Provide the (x, y) coordinate of the cell's center where the given text is located.  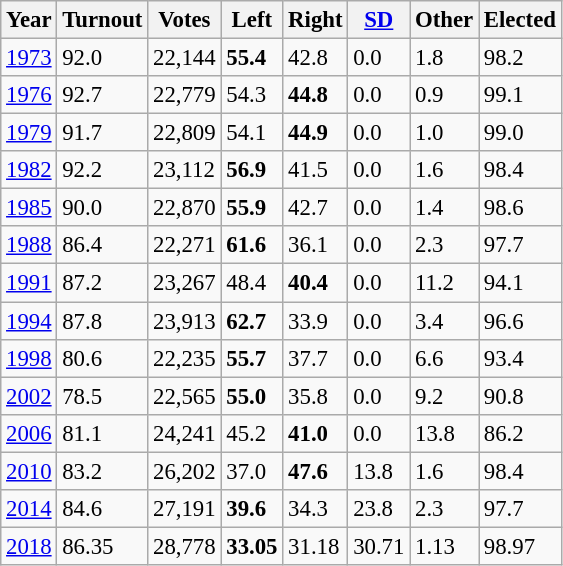
98.97 (520, 546)
33.05 (252, 546)
1.0 (444, 133)
54.1 (252, 133)
Other (444, 20)
28,778 (184, 546)
37.0 (252, 471)
80.6 (102, 358)
41.0 (316, 433)
55.4 (252, 58)
36.1 (316, 245)
23.8 (379, 509)
92.2 (102, 170)
84.6 (102, 509)
1998 (29, 358)
SD (379, 20)
35.8 (316, 396)
Left (252, 20)
31.18 (316, 546)
1982 (29, 170)
55.9 (252, 208)
22,870 (184, 208)
34.3 (316, 509)
26,202 (184, 471)
42.7 (316, 208)
23,267 (184, 283)
96.6 (520, 321)
2010 (29, 471)
1988 (29, 245)
1.13 (444, 546)
48.4 (252, 283)
90.0 (102, 208)
0.9 (444, 95)
55.7 (252, 358)
94.1 (520, 283)
9.2 (444, 396)
61.6 (252, 245)
11.2 (444, 283)
86.2 (520, 433)
1985 (29, 208)
86.4 (102, 245)
2018 (29, 546)
23,112 (184, 170)
27,191 (184, 509)
44.9 (316, 133)
Votes (184, 20)
54.3 (252, 95)
92.0 (102, 58)
99.0 (520, 133)
55.0 (252, 396)
98.6 (520, 208)
22,271 (184, 245)
37.7 (316, 358)
90.8 (520, 396)
98.2 (520, 58)
62.7 (252, 321)
1979 (29, 133)
2006 (29, 433)
22,144 (184, 58)
30.71 (379, 546)
81.1 (102, 433)
Elected (520, 20)
22,565 (184, 396)
86.35 (102, 546)
56.9 (252, 170)
39.6 (252, 509)
87.2 (102, 283)
Right (316, 20)
Turnout (102, 20)
2002 (29, 396)
1.4 (444, 208)
83.2 (102, 471)
42.8 (316, 58)
1.8 (444, 58)
1994 (29, 321)
33.9 (316, 321)
3.4 (444, 321)
99.1 (520, 95)
22,779 (184, 95)
22,235 (184, 358)
24,241 (184, 433)
44.8 (316, 95)
22,809 (184, 133)
2014 (29, 509)
45.2 (252, 433)
1991 (29, 283)
40.4 (316, 283)
23,913 (184, 321)
87.8 (102, 321)
1973 (29, 58)
78.5 (102, 396)
91.7 (102, 133)
41.5 (316, 170)
93.4 (520, 358)
47.6 (316, 471)
92.7 (102, 95)
6.6 (444, 358)
Year (29, 20)
1976 (29, 95)
